Locate the cell with the specified text and output its (X, Y) center coordinate. 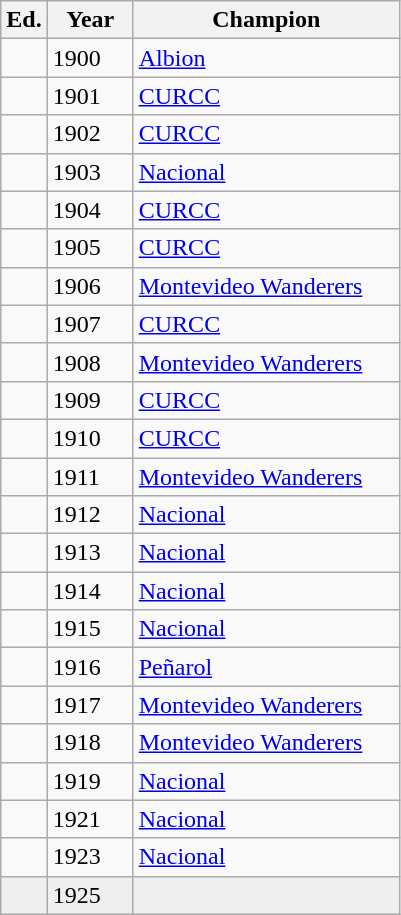
1900 (90, 58)
Ed. (24, 20)
1921 (90, 819)
1918 (90, 743)
Champion (266, 20)
1925 (90, 895)
1901 (90, 96)
1905 (90, 248)
1906 (90, 286)
1914 (90, 591)
1913 (90, 553)
1912 (90, 515)
1916 (90, 667)
1915 (90, 629)
1909 (90, 400)
Year (90, 20)
1904 (90, 210)
Albion (266, 58)
Peñarol (266, 667)
1910 (90, 438)
1911 (90, 477)
1902 (90, 134)
1919 (90, 781)
1907 (90, 324)
1923 (90, 857)
1903 (90, 172)
1908 (90, 362)
1917 (90, 705)
